Detect which cell encompasses the target text, then output its [x, y] center coordinate. 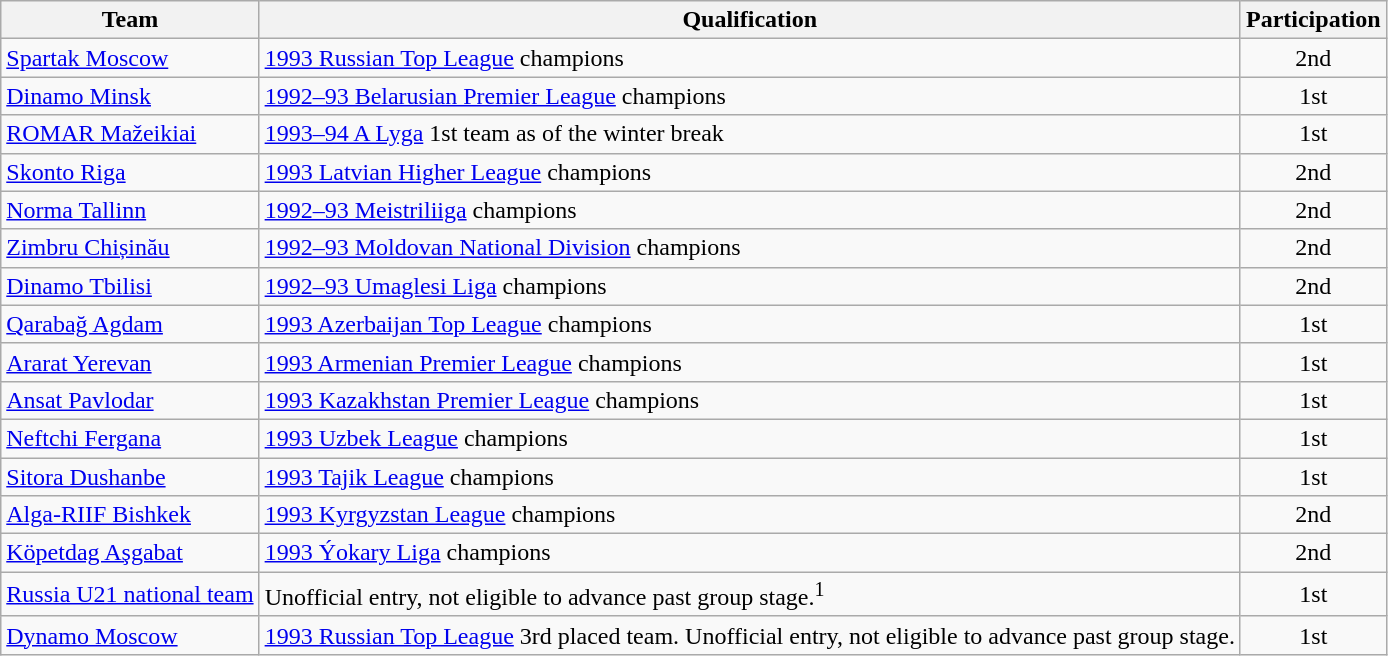
1992–93 Belarusian Premier League champions [750, 96]
Sitora Dushanbe [130, 477]
Alga-RIIF Bishkek [130, 515]
1993 Kyrgyzstan League champions [750, 515]
Participation [1313, 20]
Spartak Moscow [130, 58]
ROMAR Mažeikiai [130, 134]
1993 Tajik League champions [750, 477]
Team [130, 20]
1992–93 Moldovan National Division champions [750, 248]
1993 Kazakhstan Premier League champions [750, 400]
1993 Russian Top League champions [750, 58]
Norma Tallinn [130, 210]
Köpetdag Aşgabat [130, 553]
1993 Russian Top League 3rd placed team. Unofficial entry, not eligible to advance past group stage. [750, 635]
Ararat Yerevan [130, 362]
Dynamo Moscow [130, 635]
1993 Latvian Higher League champions [750, 172]
Russia U21 national team [130, 594]
1993 Armenian Premier League champions [750, 362]
Unofficial entry, not eligible to advance past group stage.1 [750, 594]
Neftchi Fergana [130, 438]
Skonto Riga [130, 172]
Qualification [750, 20]
1993 Uzbek League champions [750, 438]
Qarabağ Agdam [130, 324]
1992–93 Umaglesi Liga champions [750, 286]
1993 Ýokary Liga champions [750, 553]
Dinamo Tbilisi [130, 286]
Zimbru Chișinău [130, 248]
1992–93 Meistriliiga champions [750, 210]
1993 Azerbaijan Top League champions [750, 324]
Dinamo Minsk [130, 96]
Ansat Pavlodar [130, 400]
1993–94 A Lyga 1st team as of the winter break [750, 134]
